Extract the [x, y] coordinate from the center of the cell holding the provided text.  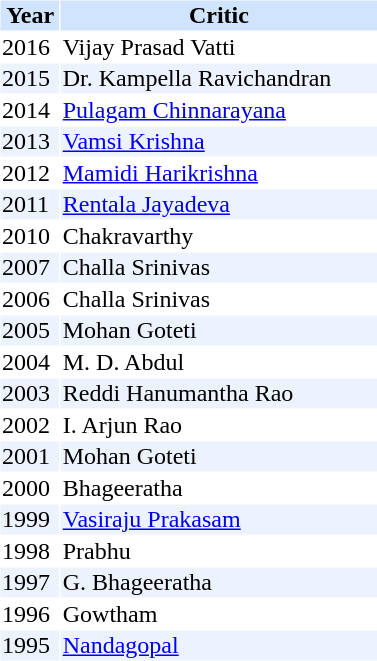
Rentala Jayadeva [218, 205]
2015 [30, 79]
2004 [30, 362]
2003 [30, 393]
1996 [30, 614]
Pulagam Chinnarayana [218, 110]
Year [30, 15]
Vasiraju Prakasam [218, 519]
2012 [30, 173]
Critic [218, 15]
2005 [30, 331]
2011 [30, 205]
2014 [30, 110]
Prabhu [218, 551]
2001 [30, 457]
2013 [30, 141]
M. D. Abdul [218, 362]
G. Bhageeratha [218, 583]
Vijay Prasad Vatti [218, 47]
Nandagopal [218, 645]
2007 [30, 267]
1999 [30, 519]
Reddi Hanumantha Rao [218, 393]
2000 [30, 488]
Bhageeratha [218, 488]
Mamidi Harikrishna [218, 173]
1995 [30, 645]
2002 [30, 425]
Chakravarthy [218, 236]
I. Arjun Rao [218, 425]
Dr. Kampella Ravichandran [218, 79]
2016 [30, 47]
Gowtham [218, 614]
1997 [30, 583]
1998 [30, 551]
2006 [30, 299]
2010 [30, 236]
Vamsi Krishna [218, 141]
